Capture the cell that displays the provided text and extract its [X, Y] central coordinate. 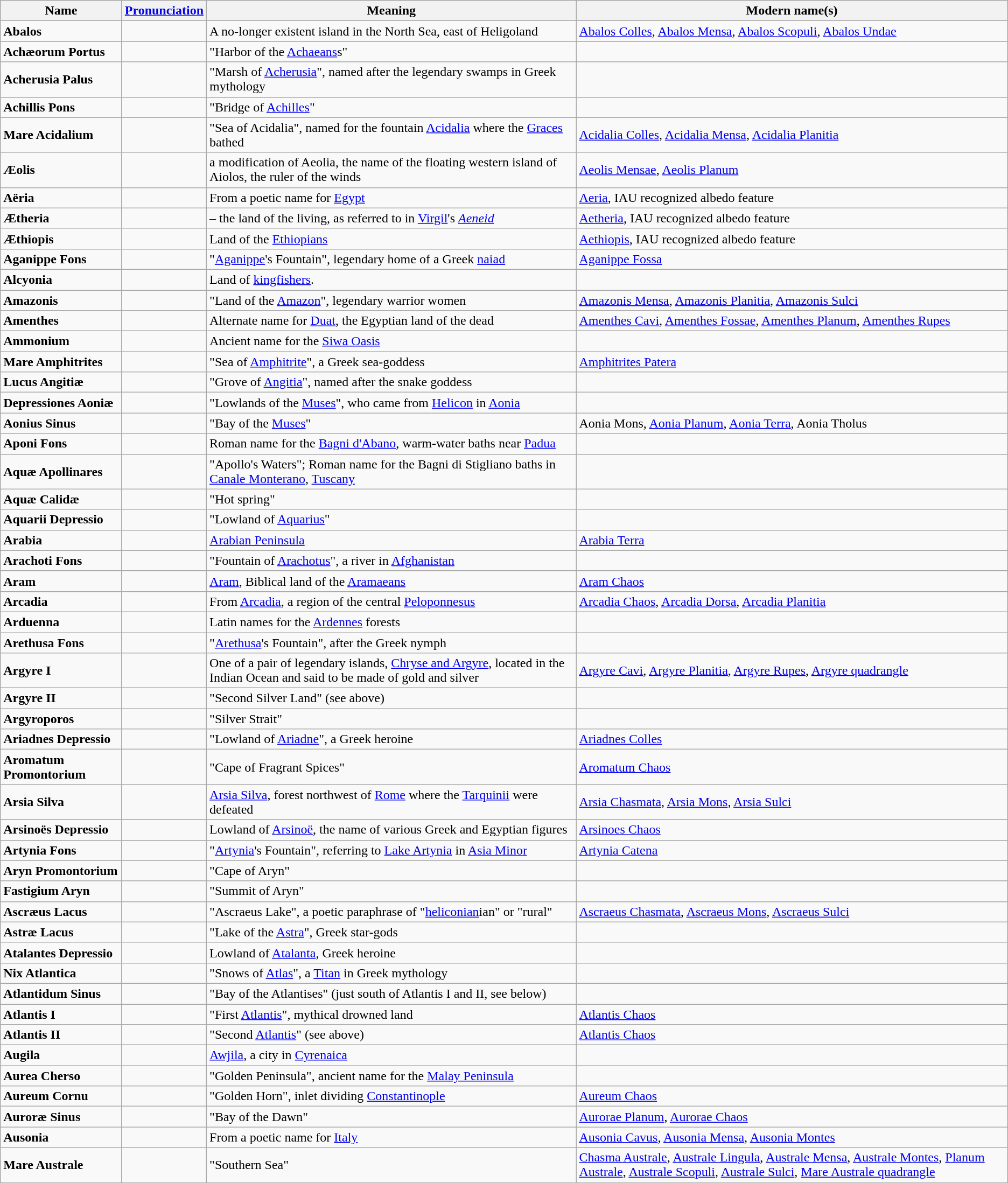
Mare Amphitrites [61, 362]
"Fountain of Arachotus", a river in Afghanistan [391, 561]
"Ascraeus Lake", a poetic paraphrase of "heliconianian" or "rural" [391, 912]
Aquæ Calidæ [61, 499]
"Golden Peninsula", ancient name for the Malay Peninsula [391, 1076]
Aquæ Apollinares [61, 472]
Arabia Terra [792, 540]
Arduenna [61, 622]
Amazonis [61, 300]
Aureum Cornu [61, 1096]
Land of kingfishers. [391, 279]
Argyre I [61, 671]
Ausonia Cavus, Ausonia Mensa, Ausonia Montes [792, 1137]
Roman name for the Bagni d'Abano, warm-water baths near Padua [391, 444]
Abalos [61, 31]
Aram Chaos [792, 581]
"Cape of Fragrant Spices" [391, 767]
Aeolis Mensae, Aeolis Planum [792, 170]
Aromatum Promontorium [61, 767]
Æthiopis [61, 239]
"Bay of the Atlantises" (just south of Atlantis I and II, see below) [391, 993]
"Lake of the Astra", Greek star-gods [391, 932]
Artynia Fons [61, 850]
Mare Australe [61, 1165]
"Summit of Aryn" [391, 891]
Acherusia Palus [61, 80]
"Aganippe's Fountain", legendary home of a Greek naiad [391, 259]
Ariadnes Depressio [61, 739]
A no-longer existent island in the North Sea, east of Heligoland [391, 31]
Arsia Chasmata, Arsia Mons, Arsia Sulci [792, 802]
Amenthes Cavi, Amenthes Fossae, Amenthes Planum, Amenthes Rupes [792, 321]
Amphitrites Patera [792, 362]
Argyre II [61, 698]
Name [61, 11]
Aëria [61, 198]
Arsinoës Depressio [61, 830]
"Silver Strait" [391, 719]
"Artynia's Fountain", referring to Lake Artynia in Asia Minor [391, 850]
"Harbor of the Achaeanss" [391, 52]
a modification of Aeolia, the name of the floating western island of Aiolos, the ruler of the winds [391, 170]
"First Atlantis", mythical drowned land [391, 1014]
Ausonia [61, 1137]
Meaning [391, 11]
Achillis Pons [61, 107]
"Lowlands of the Muses", who came from Helicon in Aonia [391, 403]
Fastigium Aryn [61, 891]
Argyroporos [61, 719]
Arachoti Fons [61, 561]
Arabia [61, 540]
"Cape of Aryn" [391, 871]
Arethusa Fons [61, 642]
– the land of the living, as referred to in Virgil's Aeneid [391, 218]
"Grove of Angitia", named after the snake goddess [391, 382]
"Arethusa's Fountain", after the Greek nymph [391, 642]
Ætheria [61, 218]
Achæorum Portus [61, 52]
"Golden Horn", inlet dividing Constantinople [391, 1096]
Abalos Colles, Abalos Mensa, Abalos Scopuli, Abalos Undae [792, 31]
Aonius Sinus [61, 423]
Aeria, IAU recognized albedo feature [792, 198]
Amazonis Mensa, Amazonis Planitia, Amazonis Sulci [792, 300]
"Apollo's Waters"; Roman name for the Bagni di Stigliano baths in Canale Monterano, Tuscany [391, 472]
Aryn Promontorium [61, 871]
From a poetic name for Egypt [391, 198]
"Snows of Atlas", a Titan in Greek mythology [391, 973]
Ascraeus Chasmata, Ascraeus Mons, Ascraeus Sulci [792, 912]
Atlantis II [61, 1035]
Land of the Ethiopians [391, 239]
Nix Atlantica [61, 973]
Auroræ Sinus [61, 1117]
Arabian Peninsula [391, 540]
Aurea Cherso [61, 1076]
Arsinoes Chaos [792, 830]
Artynia Catena [792, 850]
Æolis [61, 170]
Lucus Angitiæ [61, 382]
Aurorae Planum, Aurorae Chaos [792, 1117]
Aganippe Fossa [792, 259]
"Bay of the Muses" [391, 423]
"Marsh of Acherusia", named after the legendary swamps in Greek mythology [391, 80]
"Hot spring" [391, 499]
Lowland of Arsinoë, the name of various Greek and Egyptian figures [391, 830]
Atalantes Depressio [61, 953]
Aureum Chaos [792, 1096]
"Bridge of Achilles" [391, 107]
Atlantidum Sinus [61, 993]
From Arcadia, a region of the central Peloponnesus [391, 601]
Augila [61, 1055]
From a poetic name for Italy [391, 1137]
"Lowland of Aquarius" [391, 520]
"Second Atlantis" (see above) [391, 1035]
Ancient name for the Siwa Oasis [391, 341]
Acidalia Colles, Acidalia Mensa, Acidalia Planitia [792, 135]
"Land of the Amazon", legendary warrior women [391, 300]
Aetheria, IAU recognized albedo feature [792, 218]
Arsia Silva, forest northwest of Rome where the Tarquinii were defeated [391, 802]
Arcadia [61, 601]
Aquarii Depressio [61, 520]
Astræ Lacus [61, 932]
Ascræus Lacus [61, 912]
Aram, Biblical land of the Aramaeans [391, 581]
Lowland of Atalanta, Greek heroine [391, 953]
Aonia Mons, Aonia Planum, Aonia Terra, Aonia Tholus [792, 423]
Argyre Cavi, Argyre Planitia, Argyre Rupes, Argyre quadrangle [792, 671]
Ammonium [61, 341]
Ariadnes Colles [792, 739]
Arcadia Chaos, Arcadia Dorsa, Arcadia Planitia [792, 601]
Aponi Fons [61, 444]
Aganippe Fons [61, 259]
Aethiopis, IAU recognized albedo feature [792, 239]
Aram [61, 581]
Atlantis I [61, 1014]
"Second Silver Land" (see above) [391, 698]
Awjila, a city in Cyrenaica [391, 1055]
Chasma Australe, Australe Lingula, Australe Mensa, Australe Montes, Planum Australe, Australe Scopuli, Australe Sulci, Mare Australe quadrangle [792, 1165]
Depressiones Aoniæ [61, 403]
"Lowland of Ariadne", a Greek heroine [391, 739]
One of a pair of legendary islands, Chryse and Argyre, located in the Indian Ocean and said to be made of gold and silver [391, 671]
Amenthes [61, 321]
"Sea of Acidalia", named for the fountain Acidalia where the Graces bathed [391, 135]
"Bay of the Dawn" [391, 1117]
"Sea of Amphitrite", a Greek sea-goddess [391, 362]
Mare Acidalium [61, 135]
Arsia Silva [61, 802]
Latin names for the Ardennes forests [391, 622]
Alcyonia [61, 279]
Modern name(s) [792, 11]
Pronunciation [164, 11]
Alternate name for Duat, the Egyptian land of the dead [391, 321]
Aromatum Chaos [792, 767]
"Southern Sea" [391, 1165]
